Output the (X, Y) coordinate of the center of the cell containing the given text.  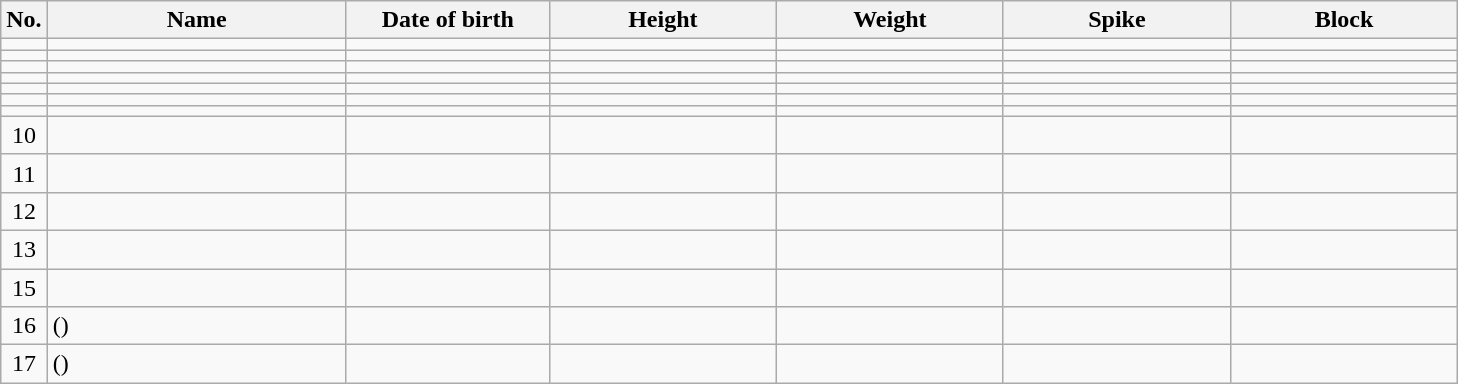
Spike (1116, 20)
11 (24, 173)
Date of birth (448, 20)
Height (662, 20)
17 (24, 364)
12 (24, 211)
10 (24, 135)
13 (24, 249)
Name (196, 20)
No. (24, 20)
15 (24, 287)
Weight (890, 20)
Block (1344, 20)
16 (24, 326)
